For the text-containing cell, return its midpoint in (x, y) coordinate format. 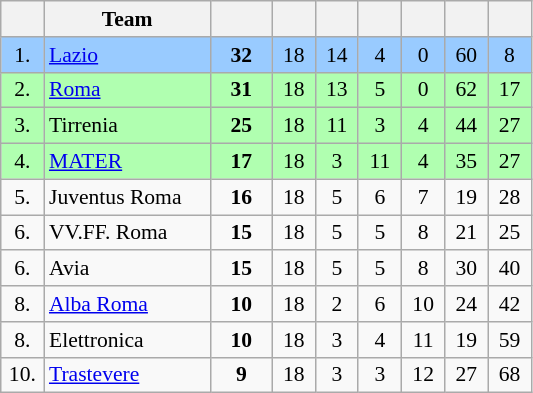
24 (466, 304)
3. (22, 126)
Team (128, 19)
59 (510, 340)
12 (424, 375)
7 (424, 197)
2. (22, 90)
60 (466, 55)
VV.FF. Roma (128, 233)
Alba Roma (128, 304)
68 (510, 375)
Trastevere (128, 375)
16 (241, 197)
42 (510, 304)
44 (466, 126)
62 (466, 90)
4. (22, 162)
40 (510, 269)
21 (466, 233)
2 (336, 304)
10. (22, 375)
Elettronica (128, 340)
Avia (128, 269)
30 (466, 269)
Lazio (128, 55)
Juventus Roma (128, 197)
28 (510, 197)
35 (466, 162)
Roma (128, 90)
5. (22, 197)
31 (241, 90)
32 (241, 55)
MATER (128, 162)
13 (336, 90)
Tirrenia (128, 126)
14 (336, 55)
1. (22, 55)
9 (241, 375)
